Identify which cell holds the provided text, then report its [x, y] central coordinate. 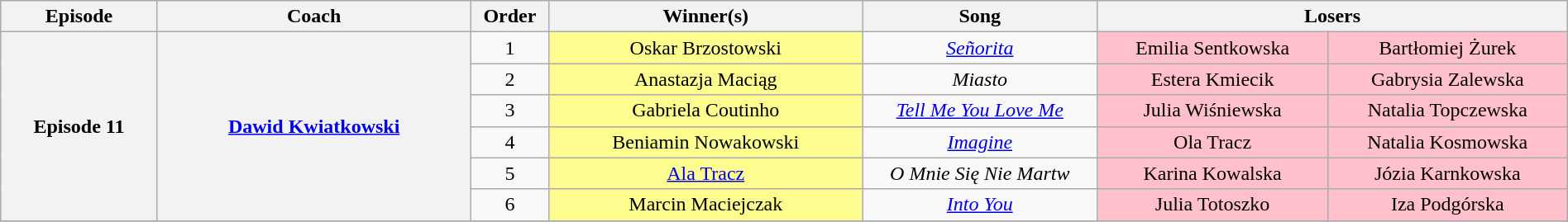
Gabriela Coutinho [706, 111]
Señorita [980, 48]
Miasto [980, 79]
Coach [314, 17]
Into You [980, 205]
Marcin Maciejczak [706, 205]
4 [509, 142]
Oskar Brzostowski [706, 48]
Song [980, 17]
Losers [1332, 17]
Ala Tracz [706, 173]
5 [509, 173]
Ola Tracz [1212, 142]
Imagine [980, 142]
6 [509, 205]
Estera Kmiecik [1212, 79]
Karina Kowalska [1212, 173]
Iza Podgórska [1447, 205]
Gabrysia Zalewska [1447, 79]
Winner(s) [706, 17]
Episode 11 [79, 126]
Natalia Topczewska [1447, 111]
2 [509, 79]
Julia Wiśniewska [1212, 111]
1 [509, 48]
Bartłomiej Żurek [1447, 48]
Anastazja Maciąg [706, 79]
Natalia Kosmowska [1447, 142]
Dawid Kwiatkowski [314, 126]
Beniamin Nowakowski [706, 142]
Emilia Sentkowska [1212, 48]
Józia Karnkowska [1447, 173]
O Mnie Się Nie Martw [980, 173]
Order [509, 17]
3 [509, 111]
Julia Totoszko [1212, 205]
Episode [79, 17]
Tell Me You Love Me [980, 111]
